Detect which cell encompasses the target text, then output its [X, Y] center coordinate. 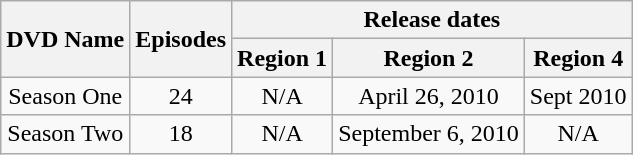
Sept 2010 [578, 96]
DVD Name [66, 39]
Season One [66, 96]
Episodes [181, 39]
18 [181, 134]
September 6, 2010 [429, 134]
Season Two [66, 134]
Release dates [432, 20]
April 26, 2010 [429, 96]
Region 2 [429, 58]
24 [181, 96]
Region 4 [578, 58]
Region 1 [282, 58]
